Find where the given text appears and provide that cell's center as (x, y) coordinate. 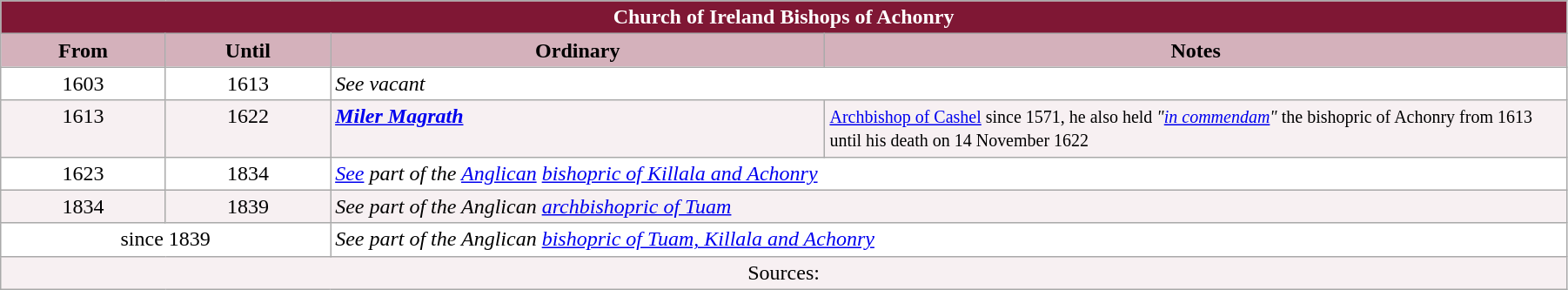
1603 (84, 84)
since 1839 (165, 239)
Sources: (784, 273)
1839 (247, 206)
1622 (247, 129)
Miler Magrath (578, 129)
Ordinary (578, 51)
1623 (84, 173)
See part of the Anglican bishopric of Tuam, Killala and Achonry (948, 239)
Notes (1196, 51)
See part of the Anglican bishopric of Killala and Achonry (948, 173)
Archbishop of Cashel since 1571, he also held "in commendam" the bishopric of Achonry from 1613 until his death on 14 November 1622 (1196, 129)
From (84, 51)
See vacant (948, 84)
See part of the Anglican archbishopric of Tuam (948, 206)
Until (247, 51)
Church of Ireland Bishops of Achonry (784, 17)
